Find where the given text appears and provide that cell's center as (x, y) coordinate. 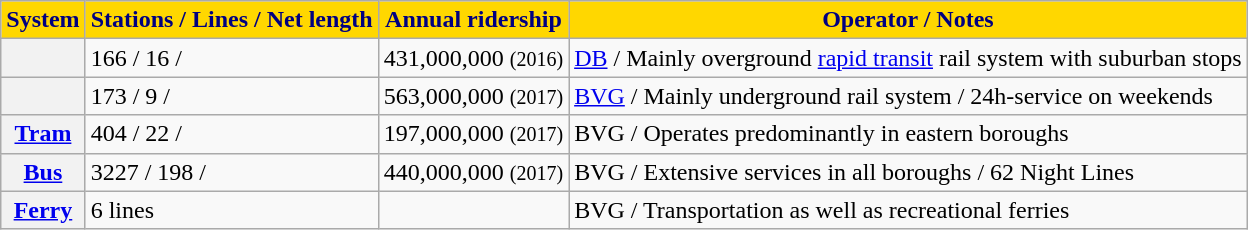
Tram (43, 134)
197,000,000 (2017) (473, 134)
Bus (43, 172)
404 / 22 / (232, 134)
Operator / Notes (908, 20)
BVG / Operates predominantly in eastern boroughs (908, 134)
166 / 16 / (232, 58)
DB / Mainly overground rapid transit rail system with suburban stops (908, 58)
173 / 9 / (232, 96)
BVG / Mainly underground rail system / 24h-service on weekends (908, 96)
563,000,000 (2017) (473, 96)
6 lines (232, 210)
BVG / Transportation as well as recreational ferries (908, 210)
BVG / Extensive services in all boroughs / 62 Night Lines (908, 172)
Annual ridership (473, 20)
Ferry (43, 210)
440,000,000 (2017) (473, 172)
3227 / 198 / (232, 172)
System (43, 20)
Stations / Lines / Net length (232, 20)
431,000,000 (2016) (473, 58)
